Search for the cell housing the specified text and yield its [x, y] center coordinate. 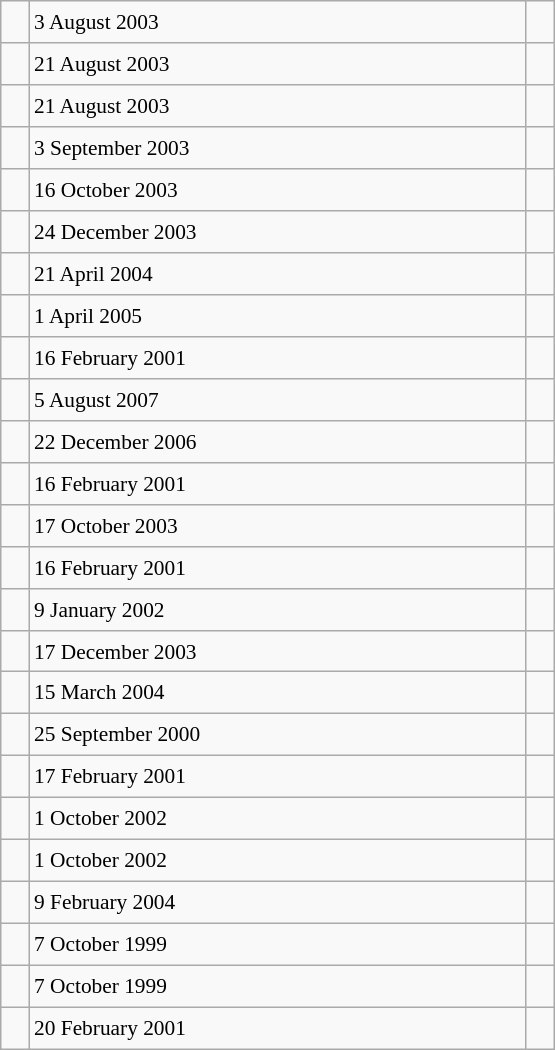
15 March 2004 [278, 693]
5 August 2007 [278, 399]
17 October 2003 [278, 525]
9 January 2002 [278, 609]
24 December 2003 [278, 232]
22 December 2006 [278, 441]
25 September 2000 [278, 735]
17 December 2003 [278, 651]
21 April 2004 [278, 274]
16 October 2003 [278, 190]
3 August 2003 [278, 22]
9 February 2004 [278, 903]
1 April 2005 [278, 316]
17 February 2001 [278, 777]
3 September 2003 [278, 148]
20 February 2001 [278, 1028]
